Find where the given text appears and provide that cell's center as [X, Y] coordinate. 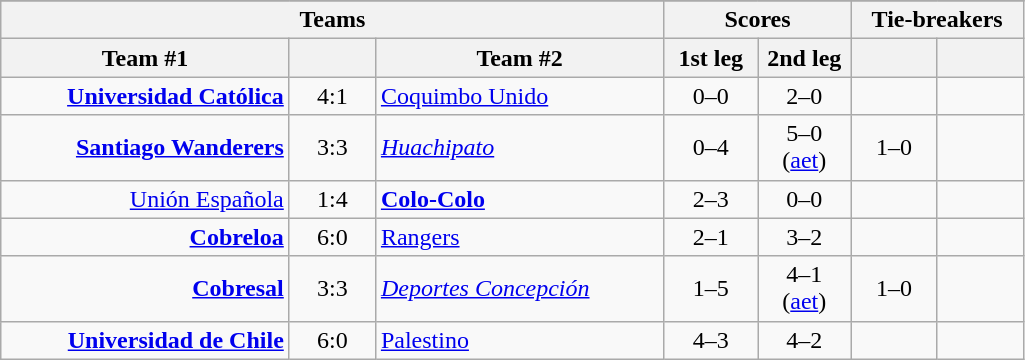
Unión Española [146, 199]
Santiago Wanderers [146, 148]
Palestino [520, 340]
Team #2 [520, 58]
Cobreloa [146, 237]
1–5 [711, 288]
Team #1 [146, 58]
Cobresal [146, 288]
Coquimbo Unido [520, 96]
4–2 [805, 340]
Universidad de Chile [146, 340]
4–3 [711, 340]
3–2 [805, 237]
Rangers [520, 237]
1:4 [332, 199]
1st leg [711, 58]
Colo-Colo [520, 199]
2–3 [711, 199]
2–1 [711, 237]
Universidad Católica [146, 96]
Tie-breakers [937, 20]
2–0 [805, 96]
5–0 (aet) [805, 148]
0–4 [711, 148]
4:1 [332, 96]
Teams [332, 20]
4–1 (aet) [805, 288]
Scores [758, 20]
Huachipato [520, 148]
2nd leg [805, 58]
Deportes Concepción [520, 288]
